Extract the [X, Y] coordinate from the center of the cell holding the provided text.  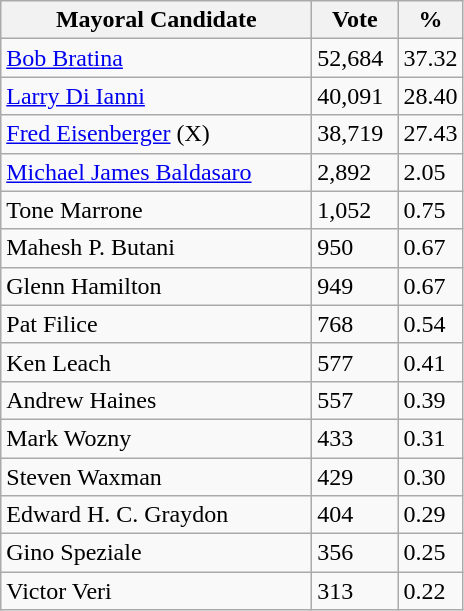
356 [355, 553]
0.29 [430, 515]
0.30 [430, 477]
Mayoral Candidate [156, 20]
Bob Bratina [156, 58]
2,892 [355, 172]
Fred Eisenberger (X) [156, 134]
404 [355, 515]
Mark Wozny [156, 438]
Edward H. C. Graydon [156, 515]
28.40 [430, 96]
313 [355, 591]
Mahesh P. Butani [156, 248]
27.43 [430, 134]
433 [355, 438]
Ken Leach [156, 362]
Victor Veri [156, 591]
Steven Waxman [156, 477]
0.39 [430, 400]
Andrew Haines [156, 400]
Pat Filice [156, 324]
37.32 [430, 58]
Tone Marrone [156, 210]
950 [355, 248]
949 [355, 286]
Gino Speziale [156, 553]
Vote [355, 20]
0.54 [430, 324]
1,052 [355, 210]
40,091 [355, 96]
0.75 [430, 210]
0.25 [430, 553]
0.31 [430, 438]
Michael James Baldasaro [156, 172]
768 [355, 324]
557 [355, 400]
429 [355, 477]
0.41 [430, 362]
2.05 [430, 172]
Glenn Hamilton [156, 286]
52,684 [355, 58]
577 [355, 362]
Larry Di Ianni [156, 96]
% [430, 20]
0.22 [430, 591]
38,719 [355, 134]
